Determine the [X, Y] coordinate at the center of the cell enclosing the given text.  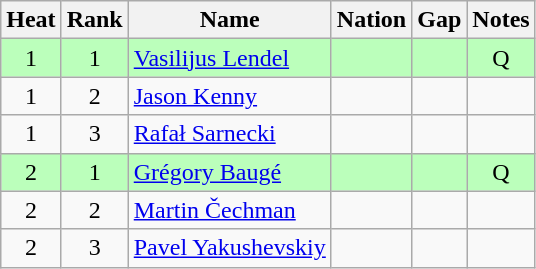
Name [230, 20]
Martin Čechman [230, 210]
Jason Kenny [230, 96]
Gap [440, 20]
Rafał Sarnecki [230, 134]
Grégory Baugé [230, 172]
Vasilijus Lendel [230, 58]
Nation [371, 20]
Heat [31, 20]
Notes [501, 20]
Pavel Yakushevskiy [230, 248]
Rank [94, 20]
